Find where the given text appears and provide that cell's center as [X, Y] coordinate. 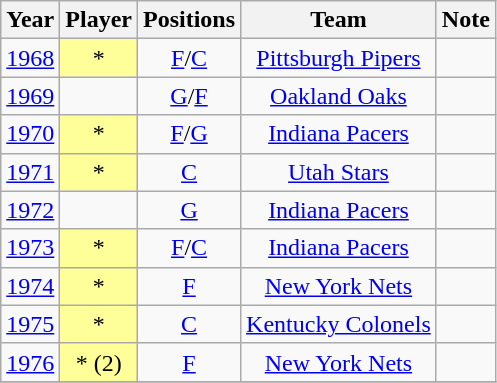
1976 [30, 362]
Oakland Oaks [339, 96]
1970 [30, 134]
Player [99, 20]
Pittsburgh Pipers [339, 58]
Year [30, 20]
1968 [30, 58]
Note [466, 20]
F/G [190, 134]
Kentucky Colonels [339, 324]
G [190, 210]
1974 [30, 286]
* (2) [99, 362]
Team [339, 20]
G/F [190, 96]
1969 [30, 96]
1975 [30, 324]
1971 [30, 172]
Utah Stars [339, 172]
1972 [30, 210]
1973 [30, 248]
Positions [190, 20]
